Detect which cell encompasses the target text, then output its (X, Y) center coordinate. 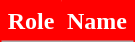
Name (98, 22)
Role (32, 22)
